Determine the [X, Y] coordinate at the center of the cell enclosing the given text.  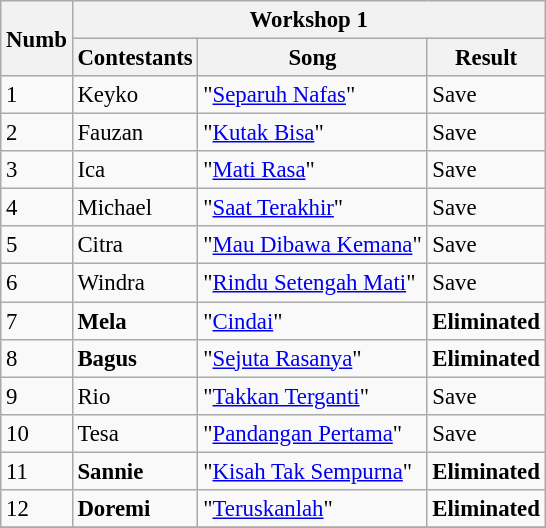
"Kutak Bisa" [312, 133]
5 [36, 245]
"Saat Terakhir" [312, 208]
Fauzan [135, 133]
Bagus [135, 358]
"Pandangan Pertama" [312, 433]
1 [36, 95]
"Teruskanlah" [312, 509]
"Separuh Nafas" [312, 95]
2 [36, 133]
Workshop 1 [308, 20]
Rio [135, 396]
"Mati Rasa" [312, 170]
10 [36, 433]
Result [486, 58]
"Rindu Setengah Mati" [312, 283]
6 [36, 283]
12 [36, 509]
9 [36, 396]
"Takkan Terganti" [312, 396]
"Cindai" [312, 321]
4 [36, 208]
Numb [36, 38]
Tesa [135, 433]
3 [36, 170]
Contestants [135, 58]
Song [312, 58]
"Mau Dibawa Kemana" [312, 245]
Michael [135, 208]
Doremi [135, 509]
7 [36, 321]
Mela [135, 321]
Windra [135, 283]
11 [36, 471]
8 [36, 358]
"Kisah Tak Sempurna" [312, 471]
"Sejuta Rasanya" [312, 358]
Ica [135, 170]
Sannie [135, 471]
Keyko [135, 95]
Citra [135, 245]
